Locate the cell with the specified text and output its (X, Y) center coordinate. 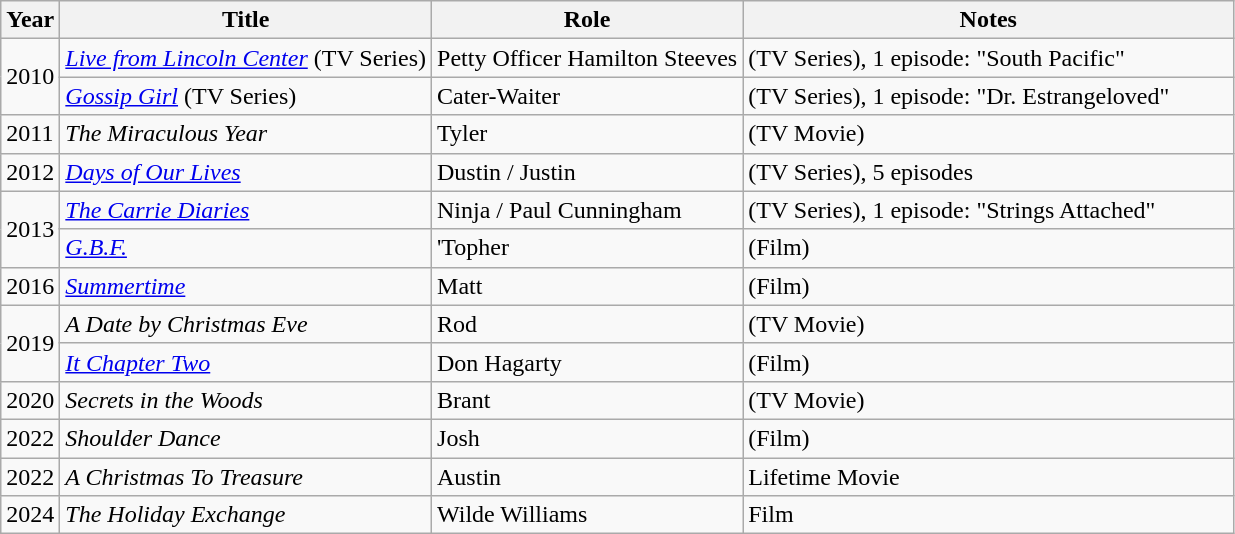
2019 (30, 343)
Live from Lincoln Center (TV Series) (246, 58)
Notes (988, 20)
Days of Our Lives (246, 172)
Shoulder Dance (246, 438)
Title (246, 20)
Josh (588, 438)
Rod (588, 324)
Don Hagarty (588, 362)
2020 (30, 400)
2024 (30, 515)
2010 (30, 77)
2012 (30, 172)
Lifetime Movie (988, 477)
Brant (588, 400)
A Christmas To Treasure (246, 477)
Matt (588, 286)
The Holiday Exchange (246, 515)
Role (588, 20)
2013 (30, 229)
The Carrie Diaries (246, 210)
Summertime (246, 286)
2016 (30, 286)
Tyler (588, 134)
'Topher (588, 248)
Cater-Waiter (588, 96)
G.B.F. (246, 248)
(TV Series), 1 episode: "Dr. Estrangeloved" (988, 96)
(TV Series), 1 episode: "South Pacific" (988, 58)
Ninja / Paul Cunningham (588, 210)
A Date by Christmas Eve (246, 324)
Gossip Girl (TV Series) (246, 96)
The Miraculous Year (246, 134)
Film (988, 515)
2011 (30, 134)
(TV Series), 1 episode: "Strings Attached" (988, 210)
Year (30, 20)
Dustin / Justin (588, 172)
Wilde Williams (588, 515)
Austin (588, 477)
Petty Officer Hamilton Steeves (588, 58)
Secrets in the Woods (246, 400)
It Chapter Two (246, 362)
(TV Series), 5 episodes (988, 172)
